Return the [X, Y] coordinate for the center point of the cell that contains the specified text.  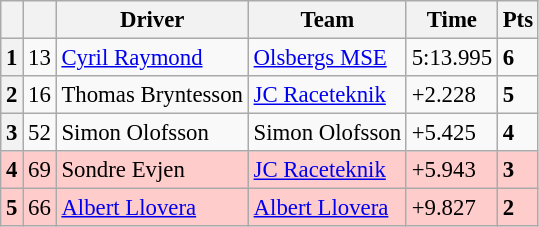
1 [12, 58]
+5.425 [452, 133]
Pts [518, 20]
Cyril Raymond [152, 58]
5:13.995 [452, 58]
Thomas Bryntesson [152, 95]
Driver [152, 20]
52 [40, 133]
16 [40, 95]
Sondre Evjen [152, 170]
66 [40, 208]
Time [452, 20]
+9.827 [452, 208]
+5.943 [452, 170]
69 [40, 170]
6 [518, 58]
Olsbergs MSE [327, 58]
+2.228 [452, 95]
Team [327, 20]
13 [40, 58]
